Identify which cell holds the provided text, then report its [x, y] central coordinate. 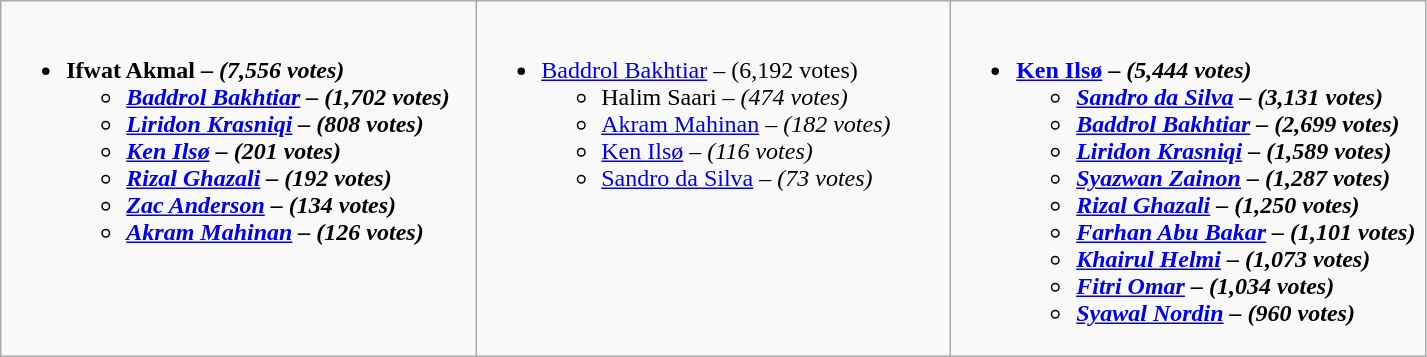
Baddrol Bakhtiar – (6,192 votes)Halim Saari – (474 votes)Akram Mahinan – (182 votes)Ken Ilsø – (116 votes)Sandro da Silva – (73 votes) [714, 179]
